Capture the cell that displays the provided text and extract its [x, y] central coordinate. 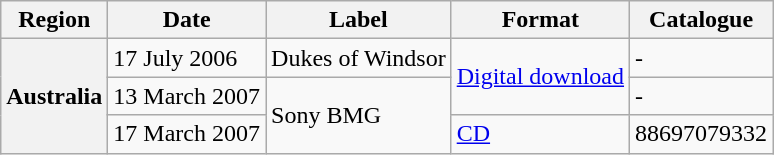
17 March 2007 [187, 134]
17 July 2006 [187, 58]
Sony BMG [359, 115]
Dukes of Windsor [359, 58]
Format [540, 20]
Catalogue [702, 20]
Date [187, 20]
Label [359, 20]
88697079332 [702, 134]
Digital download [540, 77]
13 March 2007 [187, 96]
CD [540, 134]
Australia [54, 96]
Region [54, 20]
